Return the (X, Y) coordinate for the center point of the cell that contains the specified text.  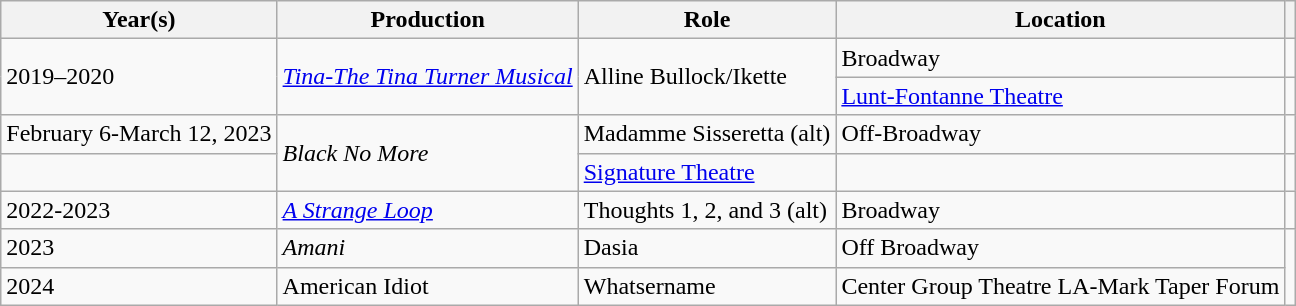
Tina-The Tina Turner Musical (428, 77)
February 6-March 12, 2023 (139, 134)
Dasia (707, 248)
2023 (139, 248)
Off-Broadway (1060, 134)
Lunt-Fontanne Theatre (1060, 96)
Alline Bullock/Ikette (707, 77)
Thoughts 1, 2, and 3 (alt) (707, 210)
Center Group Theatre LA-Mark Taper Forum (1060, 286)
American Idiot (428, 286)
Location (1060, 20)
2019–2020 (139, 77)
2024 (139, 286)
Production (428, 20)
Madamme Sisseretta (alt) (707, 134)
Black No More (428, 153)
Year(s) (139, 20)
Whatsername (707, 286)
Amani (428, 248)
Signature Theatre (707, 172)
2022-2023 (139, 210)
A Strange Loop (428, 210)
Off Broadway (1060, 248)
Role (707, 20)
